Capture the cell that displays the provided text and extract its (x, y) central coordinate. 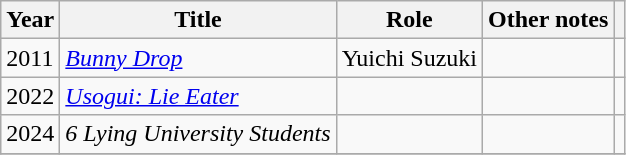
Other notes (548, 20)
Bunny Drop (198, 58)
Yuichi Suzuki (409, 58)
Usogui: Lie Eater (198, 96)
Year (30, 20)
2011 (30, 58)
Title (198, 20)
2022 (30, 96)
6 Lying University Students (198, 134)
2024 (30, 134)
Role (409, 20)
